Search for the cell housing the specified text and yield its [X, Y] center coordinate. 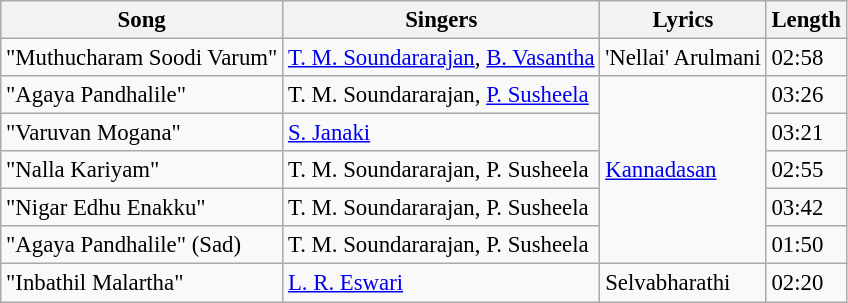
Lyrics [683, 20]
L. R. Eswari [442, 283]
"Varuvan Mogana" [142, 133]
01:50 [806, 245]
03:21 [806, 133]
03:42 [806, 208]
02:58 [806, 58]
Kannadasan [683, 170]
T. M. Soundararajan, B. Vasantha [442, 58]
02:55 [806, 170]
"Muthucharam Soodi Varum" [142, 58]
Singers [442, 20]
"Inbathil Malartha" [142, 283]
03:26 [806, 95]
Song [142, 20]
Length [806, 20]
"Nalla Kariyam" [142, 170]
"Nigar Edhu Enakku" [142, 208]
02:20 [806, 283]
S. Janaki [442, 133]
Selvabharathi [683, 283]
"Agaya Pandhalile" [142, 95]
'Nellai' Arulmani [683, 58]
"Agaya Pandhalile" (Sad) [142, 245]
